Return [X, Y] of the center of cell containing provided text 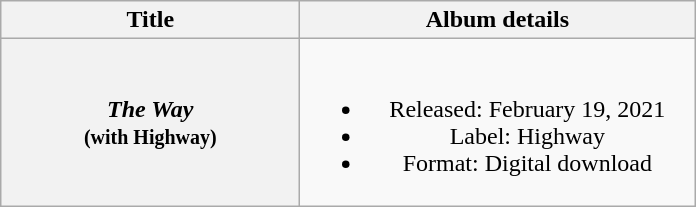
Title [150, 20]
The Way(with Highway) [150, 122]
Released: February 19, 2021Label: HighwayFormat: Digital download [498, 122]
Album details [498, 20]
